For the text-containing cell, return its midpoint in (x, y) coordinate format. 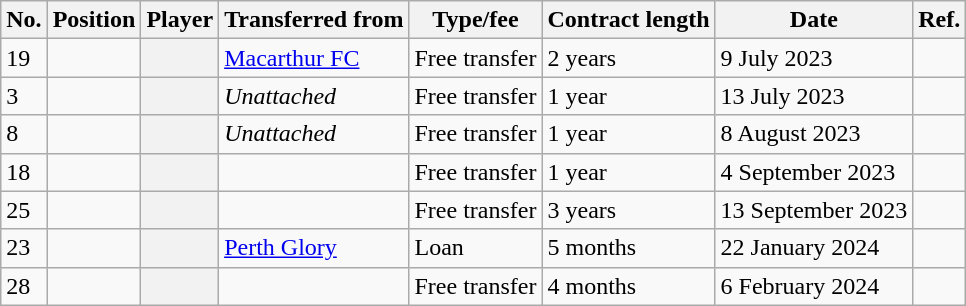
Position (94, 20)
28 (24, 286)
5 months (628, 248)
9 July 2023 (814, 58)
8 August 2023 (814, 134)
Perth Glory (314, 248)
Contract length (628, 20)
25 (24, 210)
4 September 2023 (814, 172)
Ref. (940, 20)
Player (180, 20)
No. (24, 20)
2 years (628, 58)
13 September 2023 (814, 210)
4 months (628, 286)
Date (814, 20)
Type/fee (476, 20)
Macarthur FC (314, 58)
3 years (628, 210)
13 July 2023 (814, 96)
Transferred from (314, 20)
3 (24, 96)
19 (24, 58)
18 (24, 172)
6 February 2024 (814, 286)
Loan (476, 248)
23 (24, 248)
22 January 2024 (814, 248)
8 (24, 134)
